Pinpoint the cell where the given text exists, returning its (X, Y) midpoint coordinate. 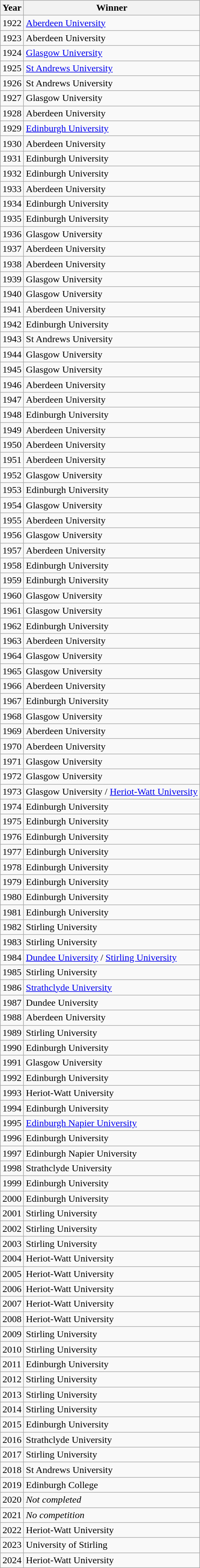
1932 (12, 173)
2004 (12, 1259)
No competition (112, 1515)
1941 (12, 309)
1962 (12, 626)
1972 (12, 776)
Dundee University / Stirling University (112, 957)
1926 (12, 83)
Year (12, 8)
2015 (12, 1425)
2007 (12, 1304)
1964 (12, 656)
1942 (12, 324)
1998 (12, 1168)
2020 (12, 1500)
2002 (12, 1229)
2003 (12, 1244)
1980 (12, 897)
1977 (12, 852)
1979 (12, 882)
1922 (12, 23)
1968 (12, 716)
2024 (12, 1560)
1944 (12, 354)
1938 (12, 264)
1945 (12, 369)
1948 (12, 415)
1997 (12, 1153)
1940 (12, 294)
2006 (12, 1289)
1990 (12, 1048)
1923 (12, 38)
1924 (12, 53)
1984 (12, 957)
2012 (12, 1379)
1985 (12, 972)
1928 (12, 113)
1935 (12, 219)
1929 (12, 128)
1978 (12, 867)
2023 (12, 1545)
1925 (12, 68)
1986 (12, 988)
1969 (12, 731)
1963 (12, 641)
2001 (12, 1214)
1983 (12, 942)
2011 (12, 1364)
1927 (12, 98)
1971 (12, 761)
1975 (12, 822)
1936 (12, 234)
1991 (12, 1063)
2016 (12, 1440)
1950 (12, 445)
2013 (12, 1394)
1992 (12, 1078)
1947 (12, 400)
1965 (12, 671)
Not completed (112, 1500)
1996 (12, 1138)
1958 (12, 565)
1953 (12, 490)
1934 (12, 204)
1930 (12, 143)
2018 (12, 1470)
1956 (12, 535)
2005 (12, 1274)
1967 (12, 701)
1973 (12, 792)
1949 (12, 430)
1951 (12, 460)
Winner (112, 8)
2000 (12, 1199)
University of Stirling (112, 1545)
2021 (12, 1515)
1960 (12, 596)
1993 (12, 1093)
2022 (12, 1530)
1989 (12, 1033)
1931 (12, 158)
1994 (12, 1108)
1976 (12, 837)
1952 (12, 475)
Edinburgh College (112, 1485)
1988 (12, 1018)
2014 (12, 1410)
1999 (12, 1184)
1957 (12, 550)
2008 (12, 1319)
1982 (12, 927)
1970 (12, 746)
1995 (12, 1123)
1961 (12, 611)
1933 (12, 189)
1981 (12, 912)
1954 (12, 505)
1955 (12, 520)
1939 (12, 279)
1959 (12, 580)
2009 (12, 1334)
Dundee University (112, 1003)
1966 (12, 686)
2017 (12, 1455)
2010 (12, 1349)
1987 (12, 1003)
1937 (12, 249)
2019 (12, 1485)
Glasgow University / Heriot-Watt University (112, 792)
1946 (12, 384)
1974 (12, 807)
1943 (12, 339)
